Provide the [x, y] coordinate of the cell's center where the given text is located.  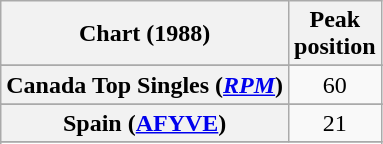
Spain (AFYVE) [145, 123]
Canada Top Singles (RPM) [145, 85]
Peakposition [335, 34]
21 [335, 123]
Chart (1988) [145, 34]
60 [335, 85]
